Return the (X, Y) coordinate for the center point of the cell that contains the specified text.  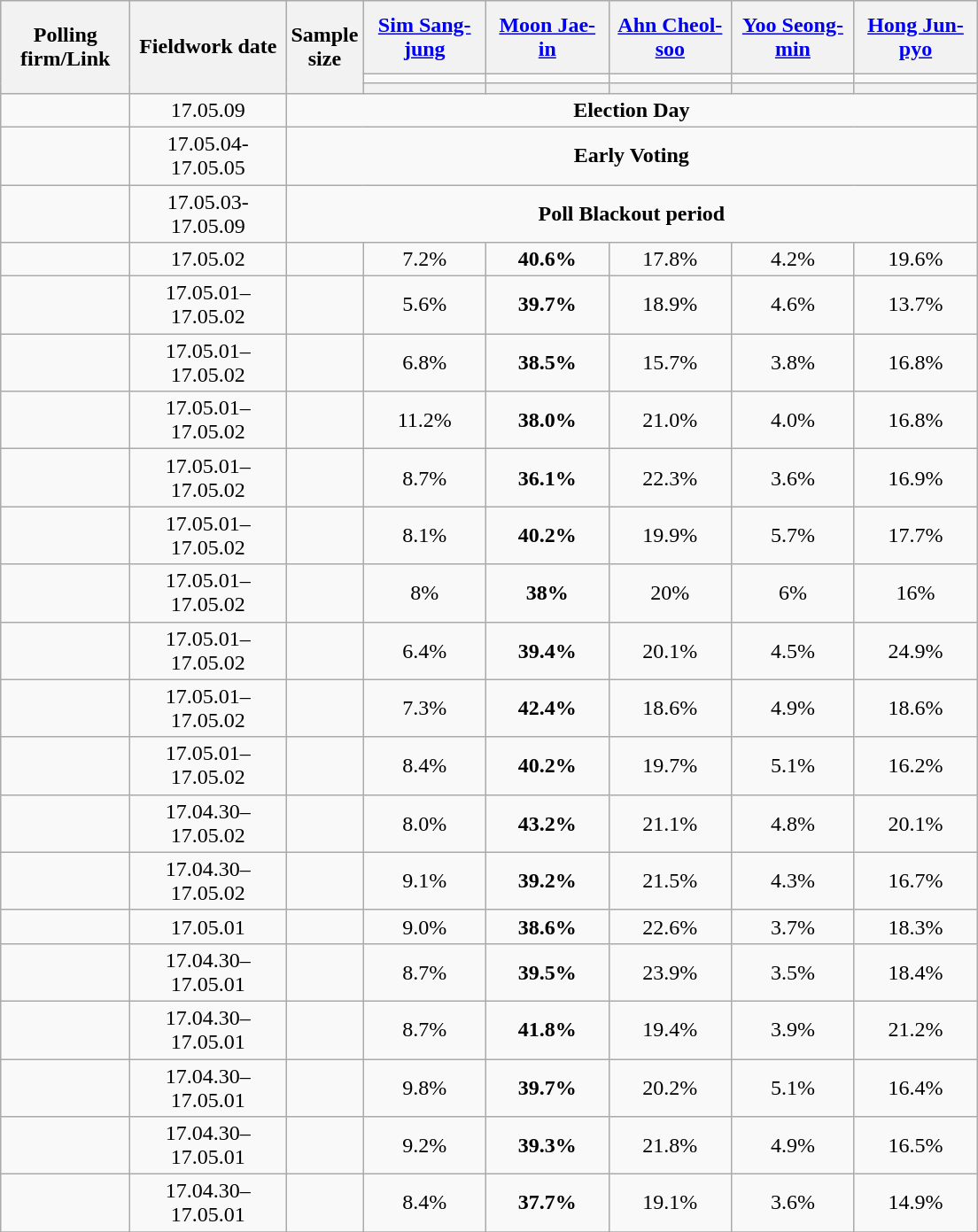
3.9% (794, 1029)
38.6% (547, 926)
38.5% (547, 363)
Yoo Seong-min (794, 37)
7.2% (425, 260)
23.9% (670, 972)
16.9% (916, 478)
4.6% (794, 305)
22.6% (670, 926)
16.7% (916, 880)
18.4% (916, 972)
8.0% (425, 824)
19.7% (670, 765)
22.3% (670, 478)
Polling firm/Link (66, 48)
6.8% (425, 363)
17.05.09 (208, 110)
41.8% (547, 1029)
16% (916, 593)
16.2% (916, 765)
Samplesize (324, 48)
37.7% (547, 1203)
9.0% (425, 926)
3.7% (794, 926)
38% (547, 593)
9.8% (425, 1088)
5.6% (425, 305)
39.3% (547, 1146)
6% (794, 593)
42.4% (547, 709)
9.2% (425, 1146)
Election Day (632, 110)
17.05.04- 17.05.05 (208, 156)
21.1% (670, 824)
19.6% (916, 260)
39.4% (547, 650)
11.2% (425, 420)
17.8% (670, 260)
16.4% (916, 1088)
36.1% (547, 478)
13.7% (916, 305)
38.0% (547, 420)
43.2% (547, 824)
21.8% (670, 1146)
8% (425, 593)
24.9% (916, 650)
14.9% (916, 1203)
7.3% (425, 709)
19.1% (670, 1203)
6.4% (425, 650)
20% (670, 593)
4.0% (794, 420)
8.1% (425, 535)
17.7% (916, 535)
4.3% (794, 880)
Early Voting (632, 156)
21.5% (670, 880)
21.0% (670, 420)
Poll Blackout period (632, 213)
4.5% (794, 650)
20.2% (670, 1088)
39.5% (547, 972)
18.3% (916, 926)
40.6% (547, 260)
Sim Sang-jung (425, 37)
16.5% (916, 1146)
Moon Jae-in (547, 37)
Fieldwork date (208, 48)
3.8% (794, 363)
5.7% (794, 535)
4.8% (794, 824)
21.2% (916, 1029)
17.05.03- 17.05.09 (208, 213)
3.5% (794, 972)
15.7% (670, 363)
Hong Jun-pyo (916, 37)
39.2% (547, 880)
17.05.02 (208, 260)
9.1% (425, 880)
Ahn Cheol-soo (670, 37)
4.2% (794, 260)
19.4% (670, 1029)
19.9% (670, 535)
18.9% (670, 305)
17.05.01 (208, 926)
